Capture the cell that displays the provided text and extract its [X, Y] central coordinate. 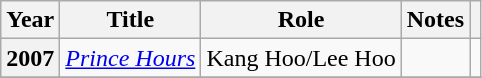
Title [130, 20]
Role [301, 20]
2007 [30, 58]
Kang Hoo/Lee Hoo [301, 58]
Prince Hours [130, 58]
Year [30, 20]
Notes [435, 20]
